Output the [X, Y] coordinate of the center of the cell containing the given text.  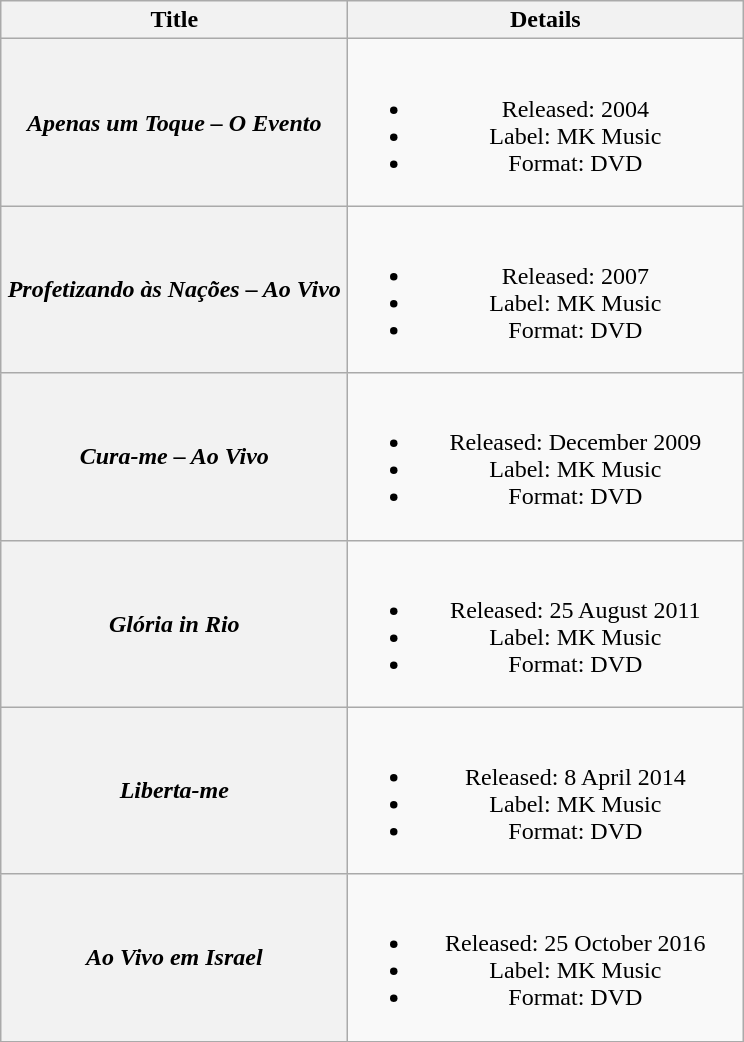
Released: 8 April 2014Label: MK MusicFormat: DVD [546, 790]
Cura-me – Ao Vivo [174, 456]
Released: 25 August 2011Label: MK MusicFormat: DVD [546, 624]
Profetizando às Nações – Ao Vivo [174, 290]
Details [546, 20]
Released: 2007Label: MK MusicFormat: DVD [546, 290]
Released: December 2009Label: MK MusicFormat: DVD [546, 456]
Apenas um Toque – O Evento [174, 122]
Title [174, 20]
Released: 2004Label: MK MusicFormat: DVD [546, 122]
Glória in Rio [174, 624]
Ao Vivo em Israel [174, 958]
Liberta-me [174, 790]
Released: 25 October 2016Label: MK MusicFormat: DVD [546, 958]
